Extract the [X, Y] coordinate from the center of the cell holding the provided text.  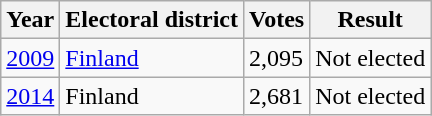
Electoral district [152, 20]
2009 [30, 58]
Result [370, 20]
2014 [30, 96]
Year [30, 20]
2,095 [276, 58]
Votes [276, 20]
2,681 [276, 96]
